Scan for the cell matching the given text and deliver its [x, y] coordinate at center. 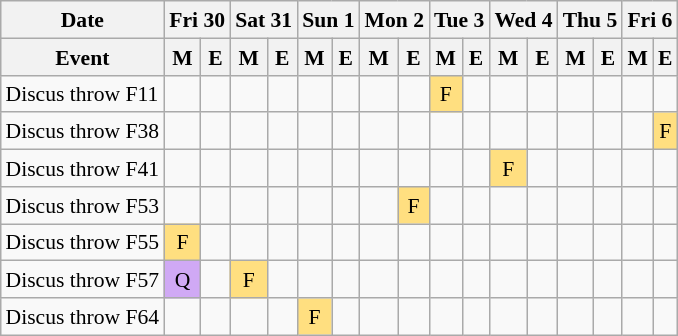
Tue 3 [459, 20]
Discus throw F64 [83, 316]
Discus throw F53 [83, 204]
Discus throw F41 [83, 168]
Sun 1 [328, 20]
Event [83, 56]
Discus throw F57 [83, 280]
Thu 5 [590, 20]
Fri 6 [650, 20]
Discus throw F11 [83, 94]
Q [182, 280]
Discus throw F55 [83, 242]
Date [83, 20]
Wed 4 [523, 20]
Discus throw F38 [83, 130]
Mon 2 [394, 20]
Sat 31 [264, 20]
Fri 30 [197, 20]
